Output the [x, y] coordinate of the center of the cell containing the given text.  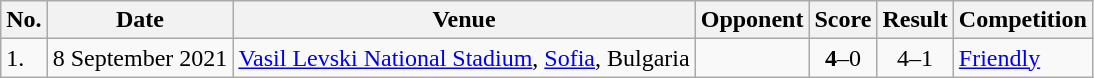
Score [843, 20]
1. [24, 58]
Date [140, 20]
No. [24, 20]
Friendly [1022, 58]
4–0 [843, 58]
Venue [464, 20]
Vasil Levski National Stadium, Sofia, Bulgaria [464, 58]
Competition [1022, 20]
4–1 [915, 58]
Result [915, 20]
8 September 2021 [140, 58]
Opponent [752, 20]
